Return the (X, Y) coordinate for the center point of the cell that contains the specified text.  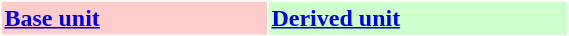
Base unit (134, 18)
Derived unit (418, 18)
